Pinpoint the cell where the given text exists, returning its [X, Y] midpoint coordinate. 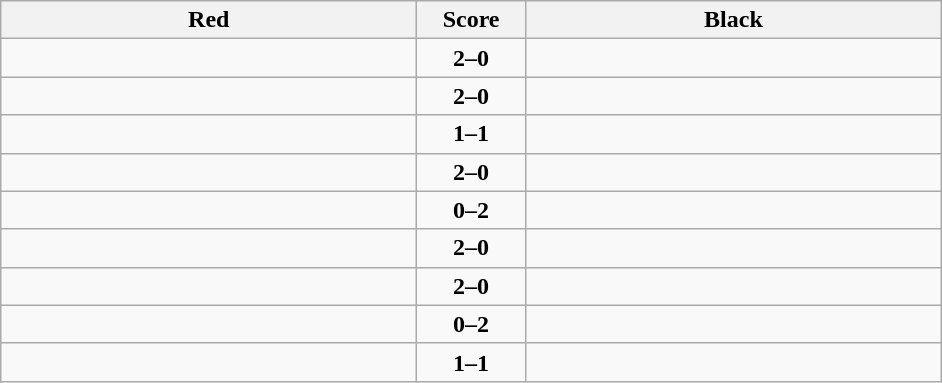
Red [209, 20]
Black [733, 20]
Score [472, 20]
